Scan for the cell matching the given text and deliver its [x, y] coordinate at center. 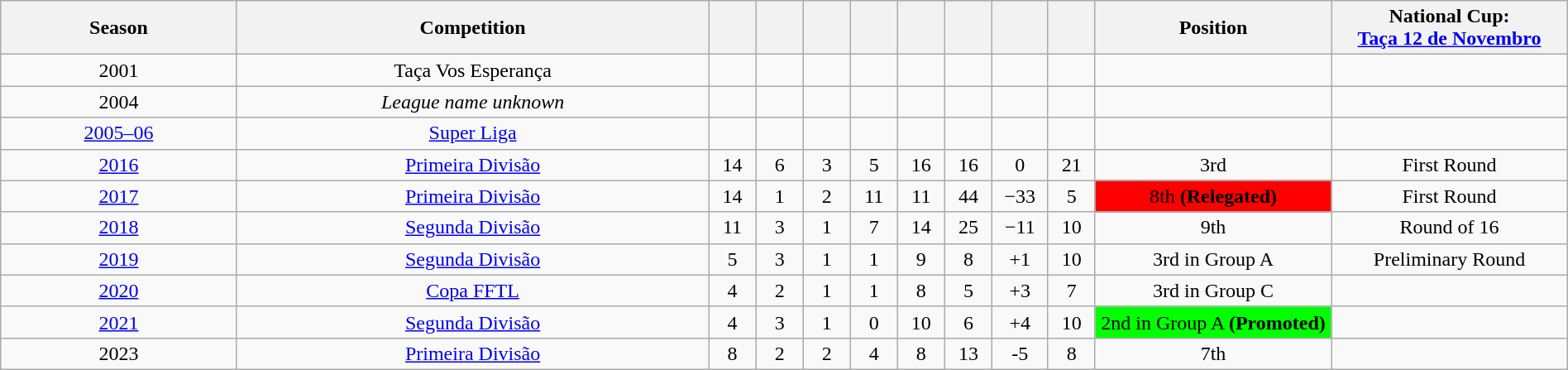
Round of 16 [1449, 228]
2019 [119, 259]
Super Liga [473, 133]
25 [968, 228]
National Cup:Taça 12 de Novembro [1449, 28]
Competition [473, 28]
2017 [119, 196]
21 [1072, 165]
3rd in Group A [1212, 259]
League name unknown [473, 102]
44 [968, 196]
2001 [119, 70]
13 [968, 353]
-5 [1020, 353]
Copa FFTL [473, 291]
2021 [119, 322]
−11 [1020, 228]
2020 [119, 291]
Season [119, 28]
Position [1212, 28]
2004 [119, 102]
+3 [1020, 291]
−33 [1020, 196]
+1 [1020, 259]
3rd [1212, 165]
3rd in Group C [1212, 291]
2016 [119, 165]
8th (Relegated) [1212, 196]
7th [1212, 353]
Taça Vos Esperança [473, 70]
+4 [1020, 322]
9 [921, 259]
2nd in Group A (Promoted) [1212, 322]
2023 [119, 353]
9th [1212, 228]
Preliminary Round [1449, 259]
2005–06 [119, 133]
2018 [119, 228]
